Find where the given text appears and provide that cell's center as [x, y] coordinate. 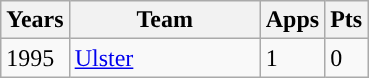
0 [346, 58]
Ulster [164, 58]
Apps [292, 20]
1 [292, 58]
Pts [346, 20]
Team [164, 20]
1995 [35, 58]
Years [35, 20]
